Capture the cell that displays the provided text and extract its (x, y) central coordinate. 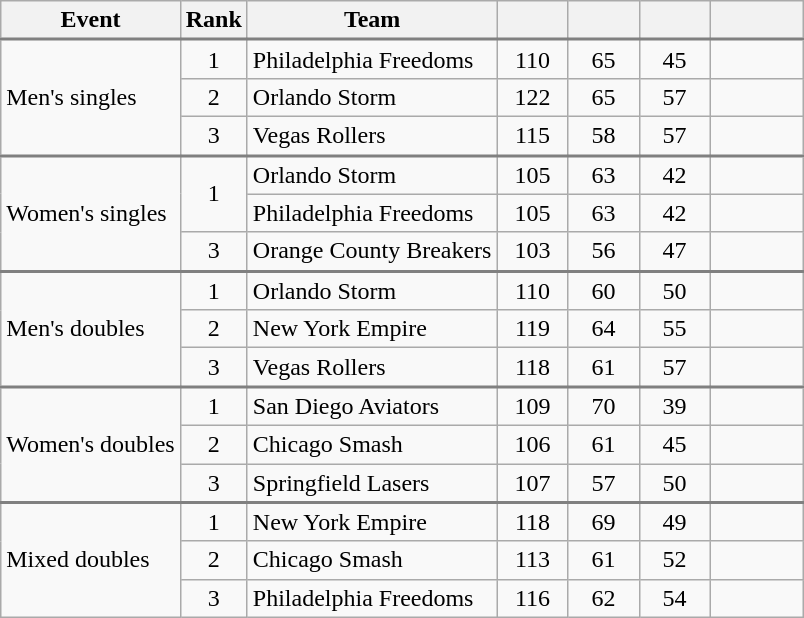
107 (532, 484)
109 (532, 406)
39 (674, 406)
Mixed doubles (90, 560)
64 (604, 329)
122 (532, 97)
55 (674, 329)
47 (674, 252)
Event (90, 20)
San Diego Aviators (372, 406)
Women's singles (90, 213)
60 (604, 290)
52 (674, 560)
Orange County Breakers (372, 252)
54 (674, 598)
Springfield Lasers (372, 484)
49 (674, 522)
70 (604, 406)
115 (532, 136)
Rank (214, 20)
58 (604, 136)
116 (532, 598)
56 (604, 252)
Team (372, 20)
Men's doubles (90, 329)
Men's singles (90, 98)
113 (532, 560)
106 (532, 444)
69 (604, 522)
Women's doubles (90, 445)
119 (532, 329)
103 (532, 252)
62 (604, 598)
